Pinpoint the cell where the given text exists, returning its [X, Y] midpoint coordinate. 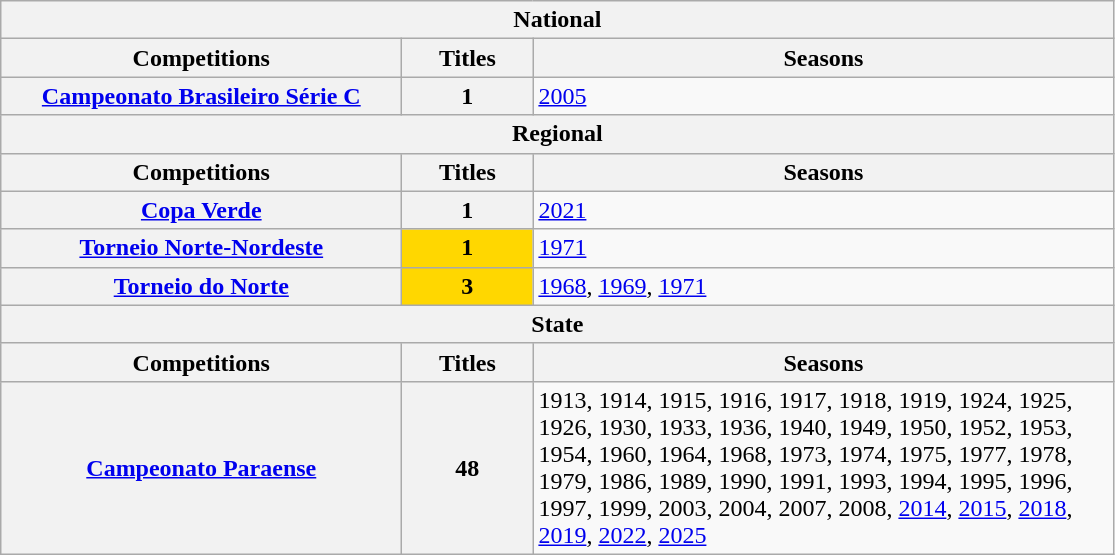
Copa Verde [202, 210]
1971 [824, 248]
48 [468, 468]
Regional [558, 134]
Torneio Norte-Nordeste [202, 248]
State [558, 324]
Campeonato Paraense [202, 468]
3 [468, 286]
National [558, 20]
1968, 1969, 1971 [824, 286]
2021 [824, 210]
Torneio do Norte [202, 286]
2005 [824, 96]
Campeonato Brasileiro Série C [202, 96]
